Locate the cell with the specified text and output its [x, y] center coordinate. 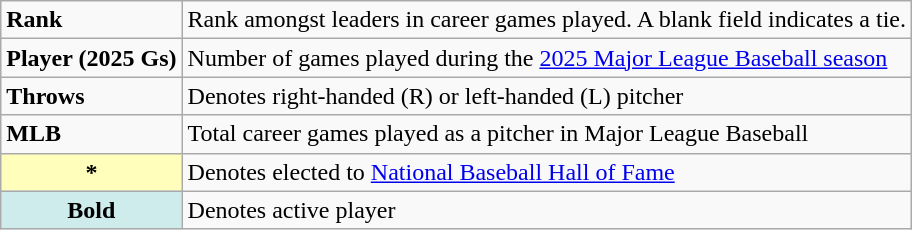
* [92, 172]
Total career games played as a pitcher in Major League Baseball [546, 134]
Denotes elected to National Baseball Hall of Fame [546, 172]
Throws [92, 96]
Denotes right-handed (R) or left-handed (L) pitcher [546, 96]
Denotes active player [546, 210]
MLB [92, 134]
Number of games played during the 2025 Major League Baseball season [546, 58]
Rank [92, 20]
Player (2025 Gs) [92, 58]
Bold [92, 210]
Rank amongst leaders in career games played. A blank field indicates a tie. [546, 20]
